Search for the cell housing the specified text and yield its (X, Y) center coordinate. 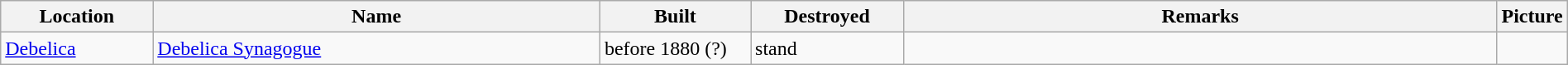
Location (77, 17)
Debelica (77, 48)
Debelica Synagogue (377, 48)
Name (377, 17)
before 1880 (?) (675, 48)
Picture (1532, 17)
Remarks (1200, 17)
stand (827, 48)
Destroyed (827, 17)
Built (675, 17)
